Return the (x, y) coordinate for the center point of the cell that contains the specified text.  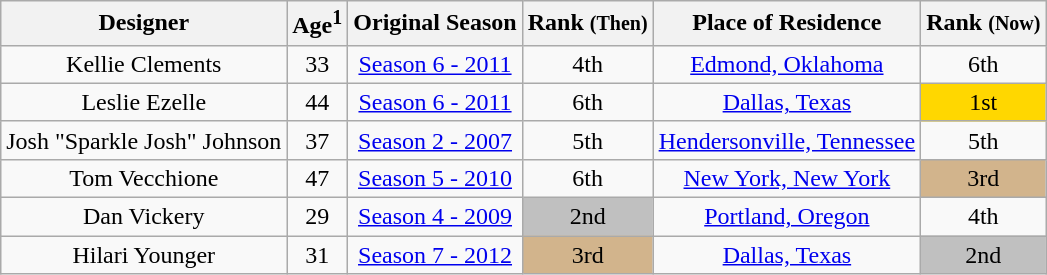
Kellie Clements (144, 64)
47 (318, 178)
Place of Residence (787, 24)
Original Season (435, 24)
44 (318, 102)
Hilari Younger (144, 255)
Designer (144, 24)
Rank (Now) (984, 24)
29 (318, 217)
Season 5 - 2010 (435, 178)
37 (318, 140)
Leslie Ezelle (144, 102)
New York, New York (787, 178)
Dan Vickery (144, 217)
Rank (Then) (588, 24)
31 (318, 255)
Portland, Oregon (787, 217)
Age1 (318, 24)
33 (318, 64)
Edmond, Oklahoma (787, 64)
Josh "Sparkle Josh" Johnson (144, 140)
Season 7 - 2012 (435, 255)
Season 2 - 2007 (435, 140)
1st (984, 102)
Hendersonville, Tennessee (787, 140)
Season 4 - 2009 (435, 217)
Tom Vecchione (144, 178)
